Return the [x, y] coordinate for the center point of the cell that contains the specified text.  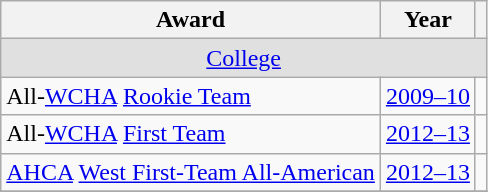
Award [191, 20]
2009–10 [428, 96]
Year [428, 20]
All-WCHA Rookie Team [191, 96]
AHCA West First-Team All-American [191, 172]
All-WCHA First Team [191, 134]
College [244, 58]
